Detect which cell encompasses the target text, then output its (X, Y) center coordinate. 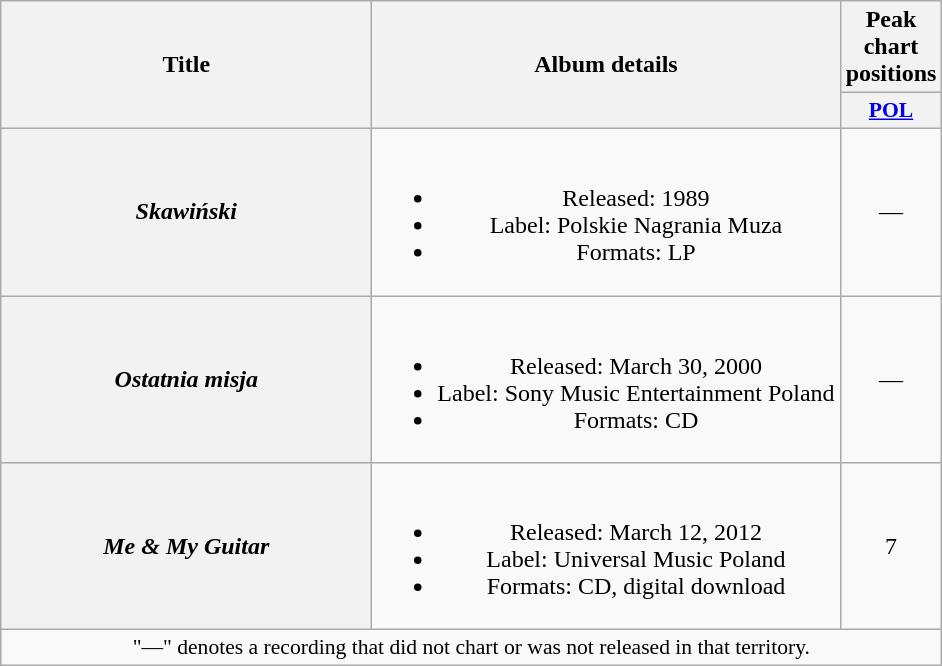
Released: March 30, 2000Label: Sony Music Entertainment PolandFormats: CD (606, 380)
Title (186, 65)
Released: March 12, 2012Label: Universal Music PolandFormats: CD, digital download (606, 546)
"—" denotes a recording that did not chart or was not released in that territory. (472, 648)
Ostatnia misja (186, 380)
Peak chart positions (891, 47)
Album details (606, 65)
Me & My Guitar (186, 546)
Released: 1989Label: Polskie Nagrania MuzaFormats: LP (606, 212)
POL (891, 111)
Skawiński (186, 212)
7 (891, 546)
